Find where the given text appears and provide that cell's center as [x, y] coordinate. 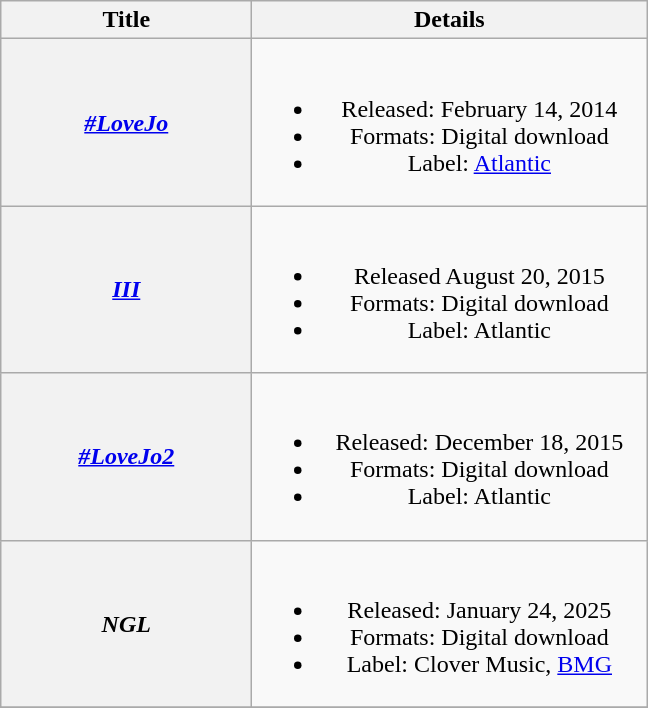
Released: December 18, 2015Formats: Digital downloadLabel: Atlantic [450, 456]
III [126, 290]
Released August 20, 2015Formats: Digital downloadLabel: Atlantic [450, 290]
Title [126, 20]
#LoveJo2 [126, 456]
Details [450, 20]
#LoveJo [126, 122]
Released: January 24, 2025Formats: Digital downloadLabel: Clover Music, BMG [450, 624]
NGL [126, 624]
Released: February 14, 2014Formats: Digital downloadLabel: Atlantic [450, 122]
